Return the [x, y] coordinate for the center point of the cell that contains the specified text.  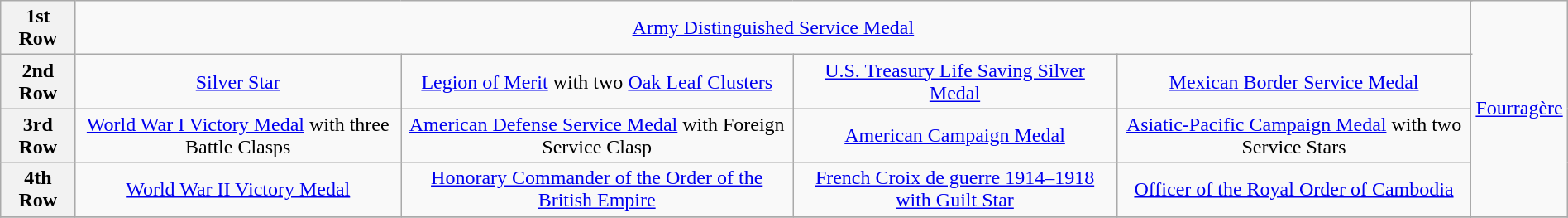
American Defense Service Medal with Foreign Service Clasp [597, 136]
1st Row [38, 28]
American Campaign Medal [954, 136]
French Croix de guerre 1914–1918 with Guilt Star [954, 189]
Officer of the Royal Order of Cambodia [1293, 189]
Legion of Merit with two Oak Leaf Clusters [597, 81]
4th Row [38, 189]
Army Distinguished Service Medal [773, 28]
U.S. Treasury Life Saving Silver Medal [954, 81]
World War I Victory Medal with three Battle Clasps [238, 136]
Silver Star [238, 81]
Mexican Border Service Medal [1293, 81]
2nd Row [38, 81]
World War II Victory Medal [238, 189]
Asiatic-Pacific Campaign Medal with two Service Stars [1293, 136]
Honorary Commander of the Order of the British Empire [597, 189]
Fourragère [1519, 109]
3rd Row [38, 136]
